For the text-containing cell, return its midpoint in [x, y] coordinate format. 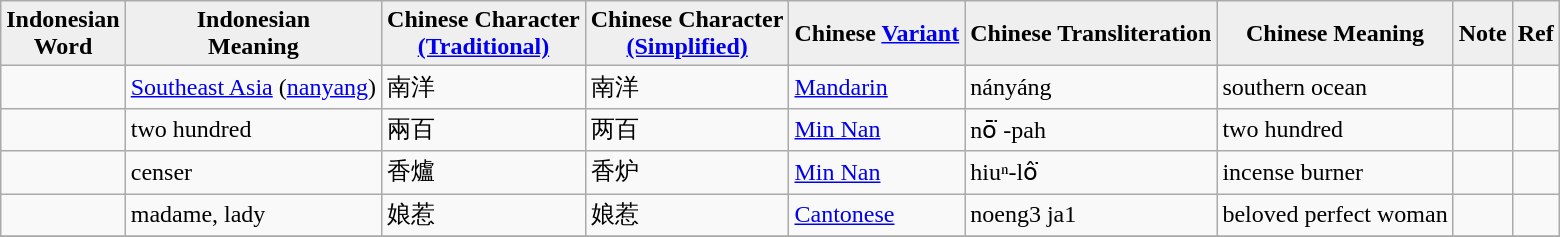
Ref [1536, 34]
Indonesian Meaning [253, 34]
Note [1482, 34]
madame, lady [253, 216]
Chinese Character (Simplified) [687, 34]
censer [253, 172]
Southeast Asia (nanyang) [253, 88]
nányáng [1091, 88]
Cantonese [877, 216]
beloved perfect woman [1335, 216]
兩百 [484, 130]
Chinese Character (Traditional) [484, 34]
incense burner [1335, 172]
香爐 [484, 172]
nō͘ -pah [1091, 130]
两百 [687, 130]
香炉 [687, 172]
hiuⁿ-lô͘ [1091, 172]
noeng3 ja1 [1091, 216]
southern ocean [1335, 88]
Indonesian Word [63, 34]
Mandarin [877, 88]
Chinese Transliteration [1091, 34]
Chinese Variant [877, 34]
Chinese Meaning [1335, 34]
